Capture the cell that displays the provided text and extract its [x, y] central coordinate. 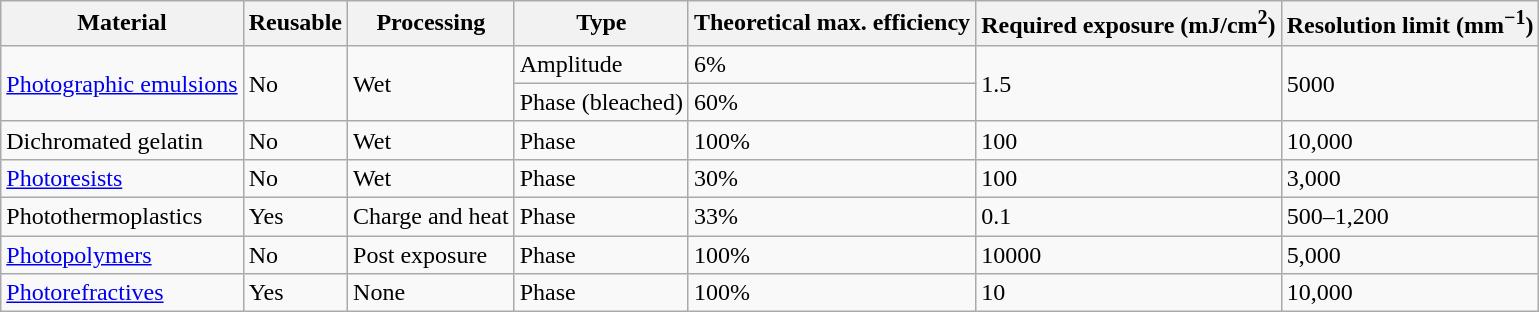
Amplitude [601, 64]
Post exposure [432, 255]
Photorefractives [122, 293]
Type [601, 24]
Dichromated gelatin [122, 140]
Theoretical max. efficiency [832, 24]
Photoresists [122, 178]
Required exposure (mJ/cm2) [1128, 24]
5,000 [1410, 255]
3,000 [1410, 178]
5000 [1410, 83]
Photothermoplastics [122, 217]
1.5 [1128, 83]
Material [122, 24]
Photographic emulsions [122, 83]
None [432, 293]
10000 [1128, 255]
Reusable [295, 24]
6% [832, 64]
60% [832, 102]
Resolution limit (mm−1) [1410, 24]
Photopolymers [122, 255]
0.1 [1128, 217]
33% [832, 217]
Charge and heat [432, 217]
30% [832, 178]
Phase (bleached) [601, 102]
Processing [432, 24]
10 [1128, 293]
500–1,200 [1410, 217]
